Scan for the cell matching the given text and deliver its (X, Y) coordinate at center. 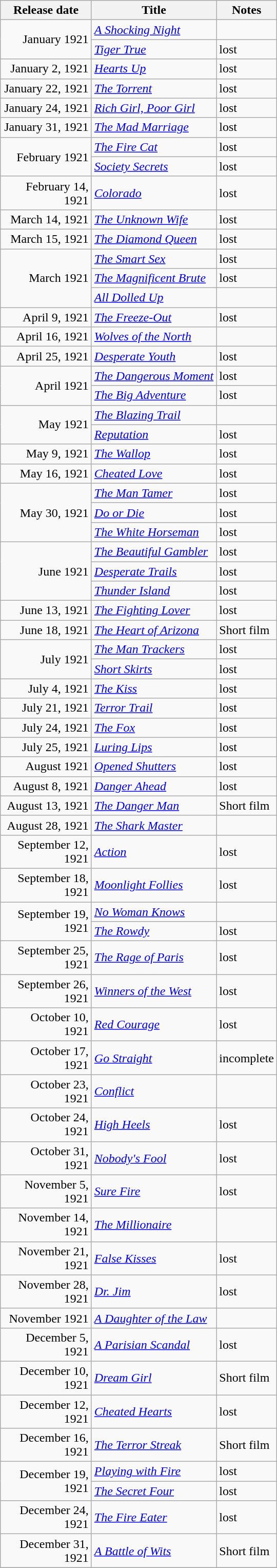
A Shocking Night (154, 30)
October 17, 1921 (46, 1058)
January 22, 1921 (46, 88)
Action (154, 851)
The Freeze-Out (154, 317)
No Woman Knows (154, 911)
Dream Girl (154, 1378)
March 14, 1921 (46, 219)
Winners of the West (154, 991)
Short Skirts (154, 669)
Conflict (154, 1092)
A Parisian Scandal (154, 1344)
February 1921 (46, 157)
December 19, 1921 (46, 1481)
September 25, 1921 (46, 958)
A Daughter of the Law (154, 1318)
October 31, 1921 (46, 1158)
The Blazing Trail (154, 415)
The Diamond Queen (154, 239)
Sure Fire (154, 1191)
The Fighting Lover (154, 610)
June 13, 1921 (46, 610)
November 5, 1921 (46, 1191)
Nobody's Fool (154, 1158)
The Big Adventure (154, 395)
Red Courage (154, 1025)
April 16, 1921 (46, 337)
Opened Shutters (154, 767)
July 24, 1921 (46, 728)
Do or Die (154, 512)
October 23, 1921 (46, 1092)
May 9, 1921 (46, 454)
December 24, 1921 (46, 1518)
December 5, 1921 (46, 1344)
Desperate Youth (154, 356)
September 19, 1921 (46, 921)
Title (154, 10)
August 13, 1921 (46, 806)
July 4, 1921 (46, 689)
July 1921 (46, 659)
December 31, 1921 (46, 1551)
Release date (46, 10)
The Fox (154, 728)
The Mad Marriage (154, 127)
All Dolled Up (154, 298)
Dr. Jim (154, 1292)
The Fire Cat (154, 147)
The Heart of Arizona (154, 630)
The Shark Master (154, 825)
Cheated Love (154, 473)
June 1921 (46, 571)
The Terror Streak (154, 1445)
The Magnificent Brute (154, 278)
Society Secrets (154, 166)
January 2, 1921 (46, 69)
September 18, 1921 (46, 885)
September 12, 1921 (46, 851)
May 30, 1921 (46, 512)
May 1921 (46, 425)
Luring Lips (154, 747)
Danger Ahead (154, 786)
Cheated Hearts (154, 1411)
November 1921 (46, 1318)
November 28, 1921 (46, 1292)
The Rage of Paris (154, 958)
May 16, 1921 (46, 473)
The Torrent (154, 88)
The Rowdy (154, 931)
Thunder Island (154, 591)
January 1921 (46, 40)
March 15, 1921 (46, 239)
July 21, 1921 (46, 708)
August 1921 (46, 767)
April 25, 1921 (46, 356)
November 14, 1921 (46, 1225)
Reputation (154, 434)
The Dangerous Moment (154, 376)
The Danger Man (154, 806)
June 18, 1921 (46, 630)
False Kisses (154, 1258)
A Battle of Wits (154, 1551)
July 25, 1921 (46, 747)
January 31, 1921 (46, 127)
April 9, 1921 (46, 317)
The Smart Sex (154, 258)
March 1921 (46, 278)
incomplete (247, 1058)
April 1921 (46, 386)
Rich Girl, Poor Girl (154, 108)
August 8, 1921 (46, 786)
October 24, 1921 (46, 1124)
Notes (247, 10)
The Man Trackers (154, 649)
Playing with Fire (154, 1471)
Moonlight Follies (154, 885)
February 14, 1921 (46, 193)
The Fire Eater (154, 1518)
Go Straight (154, 1058)
The Man Tamer (154, 493)
Colorado (154, 193)
The Wallop (154, 454)
High Heels (154, 1124)
December 16, 1921 (46, 1445)
Hearts Up (154, 69)
December 10, 1921 (46, 1378)
August 28, 1921 (46, 825)
December 12, 1921 (46, 1411)
September 26, 1921 (46, 991)
The White Horseman (154, 532)
Wolves of the North (154, 337)
November 21, 1921 (46, 1258)
The Millionaire (154, 1225)
Desperate Trails (154, 571)
The Unknown Wife (154, 219)
Terror Trail (154, 708)
January 24, 1921 (46, 108)
The Beautiful Gambler (154, 551)
The Secret Four (154, 1491)
Tiger True (154, 49)
October 10, 1921 (46, 1025)
The Kiss (154, 689)
